Detect which cell encompasses the target text, then output its (x, y) center coordinate. 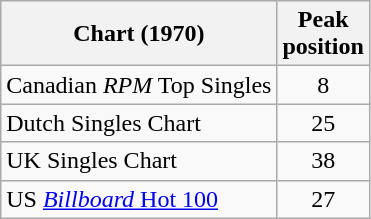
Canadian RPM Top Singles (139, 85)
38 (323, 161)
8 (323, 85)
UK Singles Chart (139, 161)
Dutch Singles Chart (139, 123)
25 (323, 123)
Peakposition (323, 34)
Chart (1970) (139, 34)
27 (323, 199)
US Billboard Hot 100 (139, 199)
